Find where the given text appears and provide that cell's center as (X, Y) coordinate. 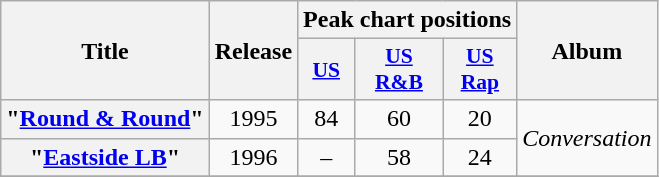
Title (105, 50)
Album (587, 50)
60 (399, 119)
84 (326, 119)
USRap (480, 70)
20 (480, 119)
"Eastside LB" (105, 157)
Peak chart positions (408, 20)
1996 (253, 157)
USR&B (399, 70)
– (326, 157)
US (326, 70)
1995 (253, 119)
"Round & Round" (105, 119)
Conversation (587, 138)
Release (253, 50)
58 (399, 157)
24 (480, 157)
